Extract the [X, Y] coordinate from the center of the cell holding the provided text.  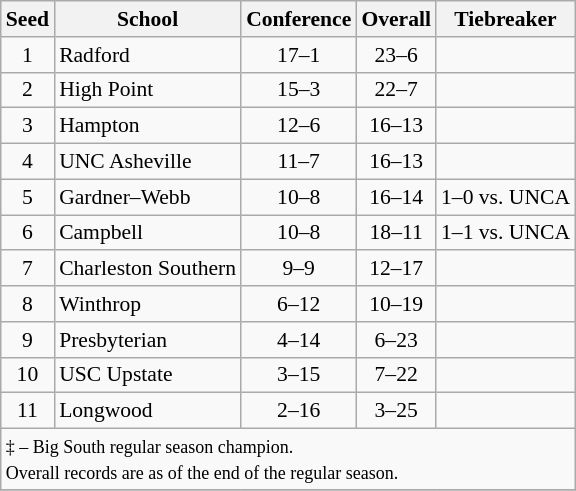
15–3 [298, 90]
8 [28, 304]
6–12 [298, 304]
11–7 [298, 162]
3–15 [298, 375]
Campbell [148, 233]
10–19 [396, 304]
9 [28, 340]
5 [28, 197]
1–0 vs. UNCA [506, 197]
2 [28, 90]
12–6 [298, 126]
UNC Asheville [148, 162]
18–11 [396, 233]
Seed [28, 19]
Charleston Southern [148, 269]
Winthrop [148, 304]
3 [28, 126]
7–22 [396, 375]
10 [28, 375]
Overall [396, 19]
6 [28, 233]
12–17 [396, 269]
6–23 [396, 340]
Conference [298, 19]
Gardner–Webb [148, 197]
3–25 [396, 411]
USC Upstate [148, 375]
4–14 [298, 340]
1 [28, 55]
22–7 [396, 90]
17–1 [298, 55]
Tiebreaker [506, 19]
23–6 [396, 55]
Hampton [148, 126]
4 [28, 162]
Radford [148, 55]
9–9 [298, 269]
11 [28, 411]
16–14 [396, 197]
Presbyterian [148, 340]
High Point [148, 90]
School [148, 19]
7 [28, 269]
1–1 vs. UNCA [506, 233]
2–16 [298, 411]
Longwood [148, 411]
‡ – Big South regular season champion.Overall records are as of the end of the regular season. [288, 460]
